Identify which cell holds the provided text, then report its (x, y) central coordinate. 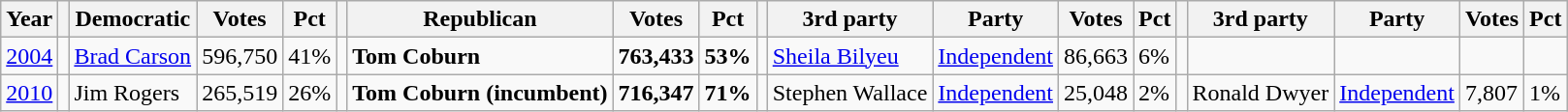
Tom Coburn (incumbent) (480, 93)
Jim Rogers (133, 93)
7,807 (1491, 93)
716,347 (656, 93)
26% (310, 93)
2010 (29, 93)
596,750 (240, 56)
Democratic (133, 19)
Tom Coburn (480, 56)
6% (1155, 56)
25,048 (1096, 93)
Brad Carson (133, 56)
71% (727, 93)
Ronald Dwyer (1261, 93)
Year (29, 19)
763,433 (656, 56)
1% (1546, 93)
265,519 (240, 93)
2% (1155, 93)
86,663 (1096, 56)
41% (310, 56)
Republican (480, 19)
Stephen Wallace (849, 93)
Sheila Bilyeu (849, 56)
2004 (29, 56)
53% (727, 56)
